Extract the [X, Y] coordinate from the center of the cell holding the provided text.  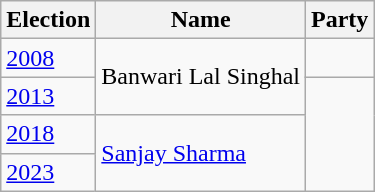
Party [340, 20]
Banwari Lal Singhal [201, 77]
2018 [48, 134]
Name [201, 20]
Sanjay Sharma [201, 153]
Election [48, 20]
2013 [48, 96]
2008 [48, 58]
2023 [48, 172]
